Detect which cell encompasses the target text, then output its [x, y] center coordinate. 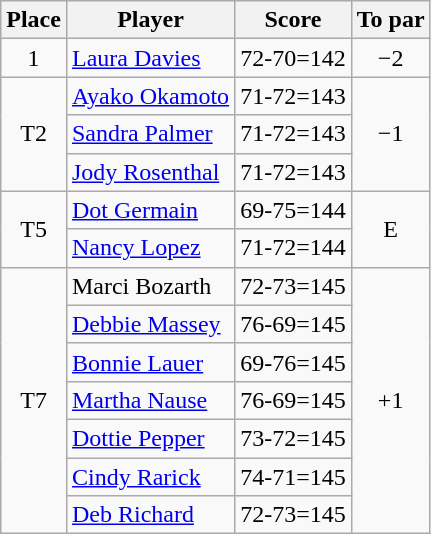
Martha Nause [150, 400]
74-71=145 [294, 477]
Ayako Okamoto [150, 96]
−2 [390, 58]
Marci Bozarth [150, 286]
Place [34, 20]
Deb Richard [150, 515]
Score [294, 20]
To par [390, 20]
Dottie Pepper [150, 438]
Jody Rosenthal [150, 172]
−1 [390, 134]
69-75=144 [294, 210]
69-76=145 [294, 362]
Player [150, 20]
T7 [34, 400]
T5 [34, 229]
E [390, 229]
71-72=144 [294, 248]
Cindy Rarick [150, 477]
Bonnie Lauer [150, 362]
Sandra Palmer [150, 134]
73-72=145 [294, 438]
72-70=142 [294, 58]
Dot Germain [150, 210]
Nancy Lopez [150, 248]
Debbie Massey [150, 324]
Laura Davies [150, 58]
+1 [390, 400]
T2 [34, 134]
1 [34, 58]
